Scan for the cell matching the given text and deliver its (X, Y) coordinate at center. 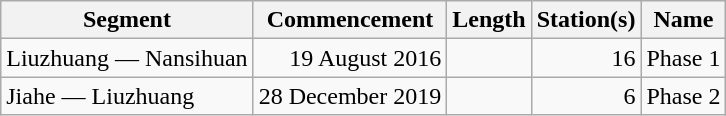
Phase 1 (684, 58)
6 (586, 96)
Name (684, 20)
Segment (127, 20)
Jiahe — Liuzhuang (127, 96)
28 December 2019 (350, 96)
Station(s) (586, 20)
Commencement (350, 20)
16 (586, 58)
Liuzhuang — Nansihuan (127, 58)
19 August 2016 (350, 58)
Phase 2 (684, 96)
Length (489, 20)
